Capture the cell that displays the provided text and extract its (X, Y) central coordinate. 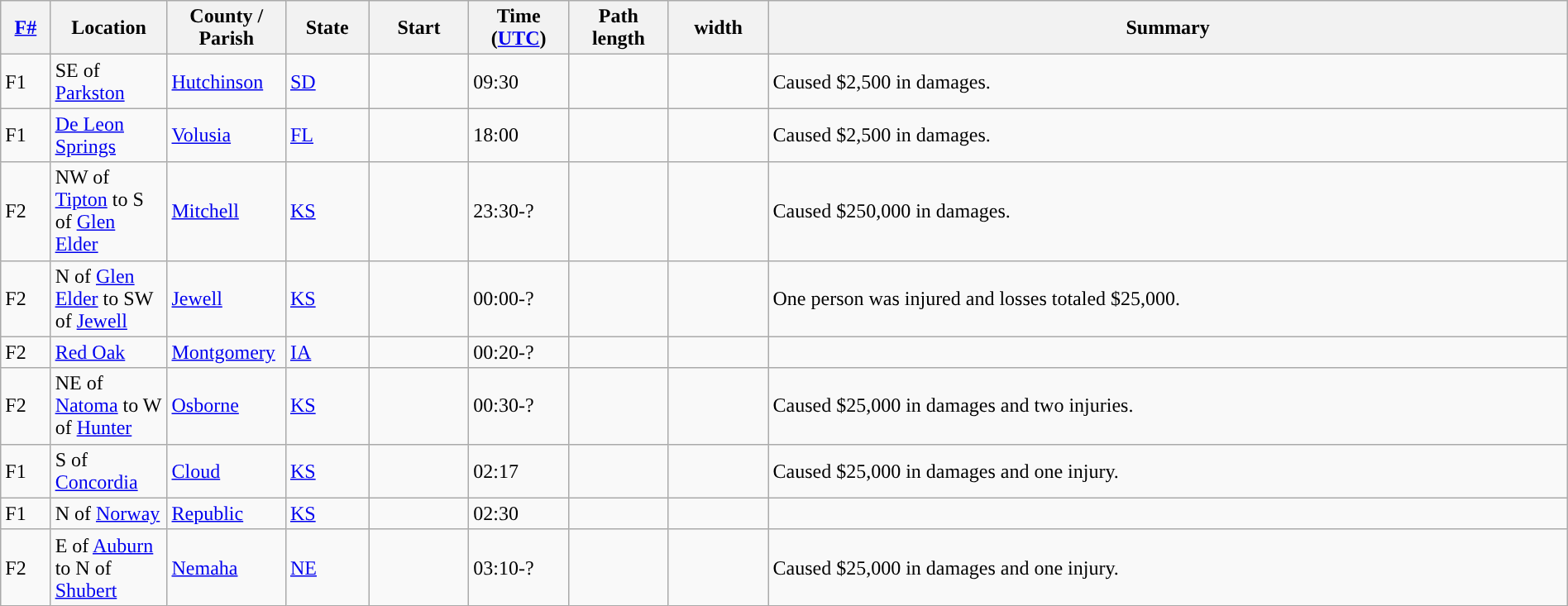
00:30-? (519, 406)
IA (327, 352)
NE of Natoma to W of Hunter (109, 406)
Montgomery (227, 352)
N of Norway (109, 513)
width (718, 28)
23:30-? (519, 212)
Jewell (227, 298)
Osborne (227, 406)
One person was injured and losses totaled $25,000. (1168, 298)
18:00 (519, 136)
Time (UTC) (519, 28)
NW of Tipton to S of Glen Elder (109, 212)
02:17 (519, 471)
S of Concordia (109, 471)
State (327, 28)
Nemaha (227, 567)
SD (327, 81)
NE (327, 567)
County / Parish (227, 28)
FL (327, 136)
Caused $250,000 in damages. (1168, 212)
SE of Parkston (109, 81)
Volusia (227, 136)
02:30 (519, 513)
03:10-? (519, 567)
N of Glen Elder to SW of Jewell (109, 298)
Start (418, 28)
Path length (619, 28)
Mitchell (227, 212)
F# (26, 28)
Cloud (227, 471)
00:00-? (519, 298)
09:30 (519, 81)
E of Auburn to N of Shubert (109, 567)
De Leon Springs (109, 136)
Red Oak (109, 352)
Summary (1168, 28)
Republic (227, 513)
Hutchinson (227, 81)
Caused $25,000 in damages and two injuries. (1168, 406)
00:20-? (519, 352)
Location (109, 28)
